Pinpoint the cell where the given text exists, returning its [X, Y] midpoint coordinate. 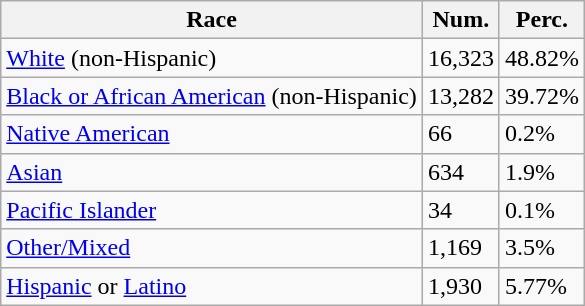
13,282 [460, 96]
34 [460, 210]
Asian [212, 172]
634 [460, 172]
0.2% [542, 134]
Race [212, 20]
1.9% [542, 172]
0.1% [542, 210]
5.77% [542, 286]
White (non-Hispanic) [212, 58]
Black or African American (non-Hispanic) [212, 96]
66 [460, 134]
16,323 [460, 58]
Perc. [542, 20]
1,930 [460, 286]
1,169 [460, 248]
Hispanic or Latino [212, 286]
Other/Mixed [212, 248]
39.72% [542, 96]
Pacific Islander [212, 210]
48.82% [542, 58]
Native American [212, 134]
Num. [460, 20]
3.5% [542, 248]
